Pinpoint the cell where the given text exists, returning its [x, y] midpoint coordinate. 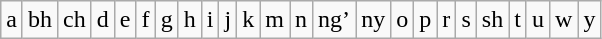
y [590, 20]
g [166, 20]
ny [374, 20]
ch [75, 20]
p [426, 20]
h [190, 20]
a [12, 20]
n [302, 20]
d [102, 20]
sh [492, 20]
i [210, 20]
k [248, 20]
bh [40, 20]
m [275, 20]
f [146, 20]
t [518, 20]
s [466, 20]
e [125, 20]
o [402, 20]
j [228, 20]
ng’ [334, 20]
r [446, 20]
w [564, 20]
u [538, 20]
